Locate the cell with the specified text and output its [X, Y] center coordinate. 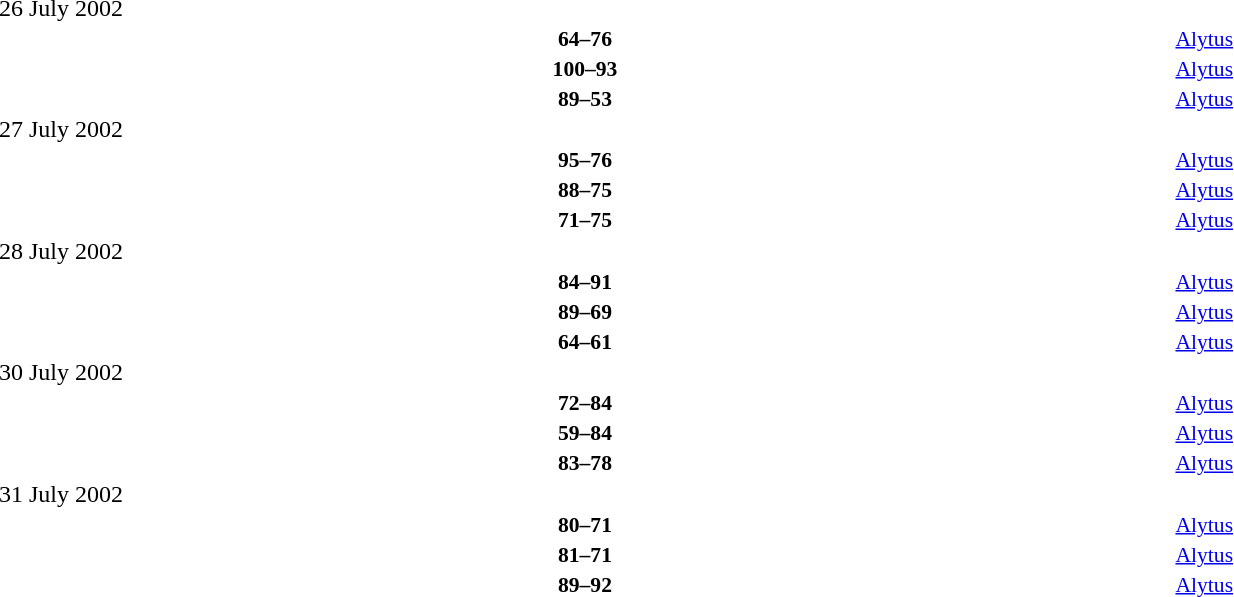
83–78 [584, 463]
59–84 [584, 433]
88–75 [584, 190]
89–69 [584, 312]
81–71 [584, 554]
71–75 [584, 220]
89–53 [584, 98]
100–93 [584, 68]
72–84 [584, 403]
64–61 [584, 342]
64–76 [584, 38]
95–76 [584, 160]
84–91 [584, 282]
80–71 [584, 524]
